Return the [X, Y] coordinate for the center point of the cell that contains the specified text.  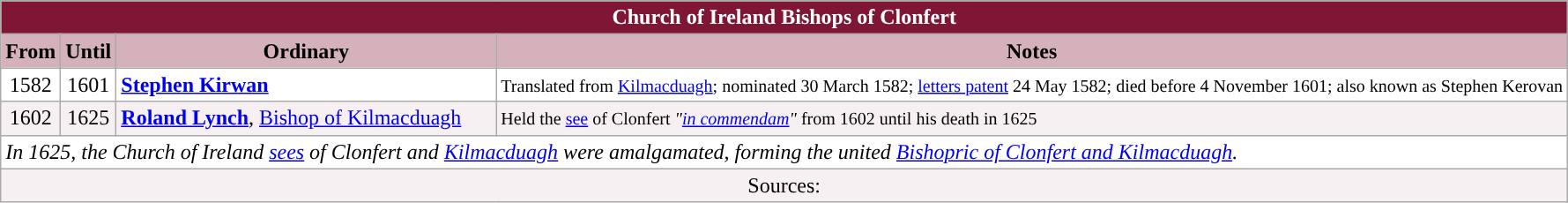
Translated from Kilmacduagh; nominated 30 March 1582; letters patent 24 May 1582; died before 4 November 1601; also known as Stephen Kerovan [1032, 85]
1602 [31, 118]
Sources: [784, 185]
From [31, 51]
Church of Ireland Bishops of Clonfert [784, 18]
In 1625, the Church of Ireland sees of Clonfert and Kilmacduagh were amalgamated, forming the united Bishopric of Clonfert and Kilmacduagh. [784, 152]
Until [88, 51]
Ordinary [307, 51]
1625 [88, 118]
Held the see of Clonfert "in commendam" from 1602 until his death in 1625 [1032, 118]
Roland Lynch, Bishop of Kilmacduagh [307, 118]
1582 [31, 85]
Stephen Kirwan [307, 85]
1601 [88, 85]
Notes [1032, 51]
